Search for the cell housing the specified text and yield its [x, y] center coordinate. 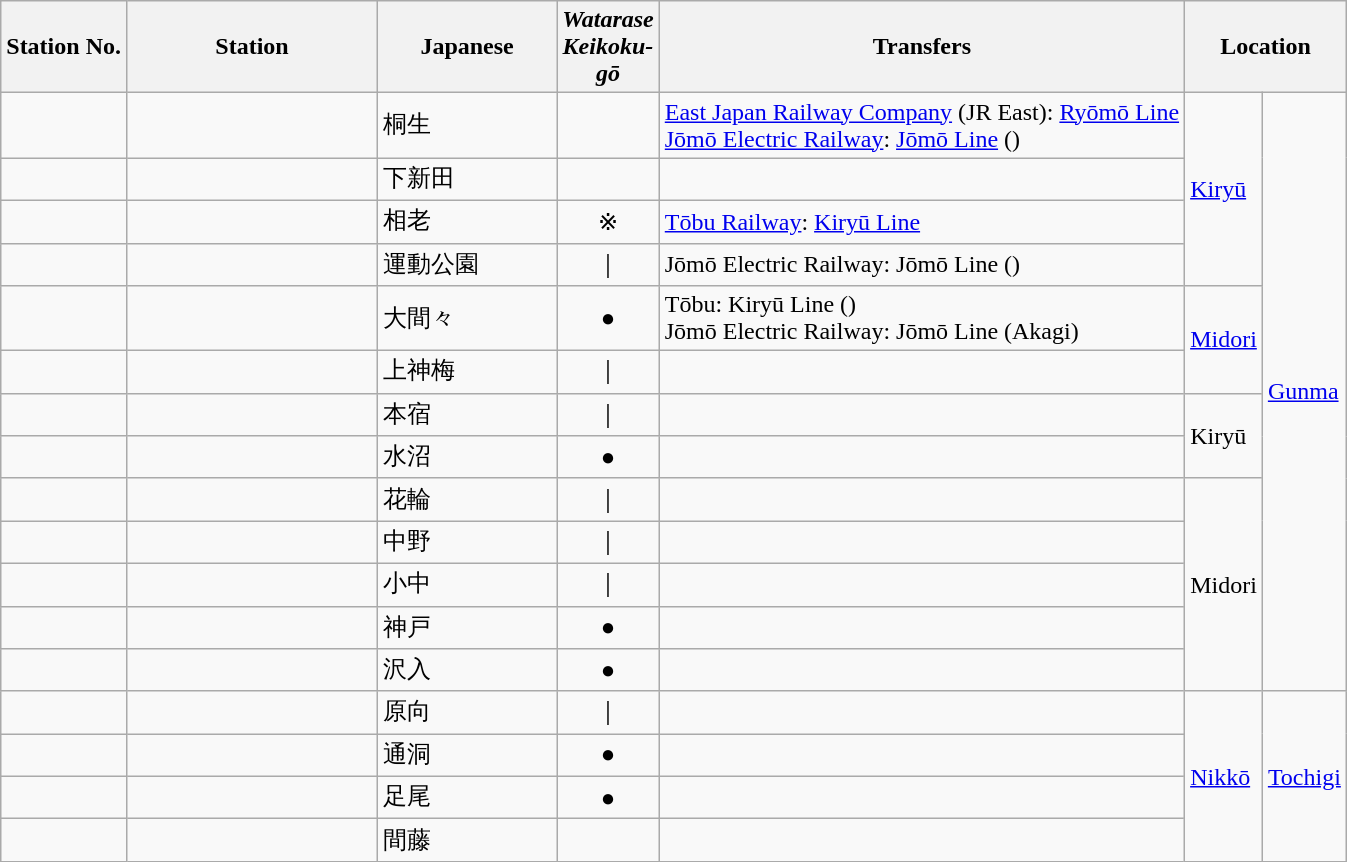
中野 [468, 542]
通洞 [468, 756]
相老 [468, 222]
本宿 [468, 414]
Tochigi [1304, 776]
Station No. [64, 47]
上神梅 [468, 372]
小中 [468, 584]
Japanese [468, 47]
水沼 [468, 458]
Jōmō Electric Railway: Jōmō Line () [922, 264]
運動公園 [468, 264]
Tōbu Railway: Kiryū Line [922, 222]
Watarase Keikoku-gō [608, 47]
Location [1266, 47]
下新田 [468, 180]
※ [608, 222]
Transfers [922, 47]
大間々 [468, 318]
神戸 [468, 628]
原向 [468, 712]
East Japan Railway Company (JR East): Ryōmō LineJōmō Electric Railway: Jōmō Line () [922, 126]
Tōbu: Kiryū Line ()Jōmō Electric Railway: Jōmō Line (Akagi) [922, 318]
花輪 [468, 500]
足尾 [468, 798]
桐生 [468, 126]
沢入 [468, 670]
間藤 [468, 840]
Gunma [1304, 392]
Nikkō [1224, 776]
Station [252, 47]
